Capture the cell that displays the provided text and extract its [x, y] central coordinate. 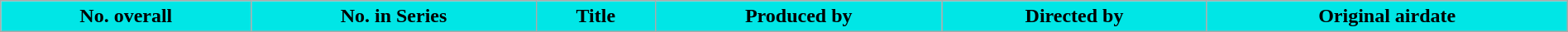
No. in Series [394, 16]
Produced by [798, 16]
No. overall [126, 16]
Title [595, 16]
Directed by [1074, 16]
Original airdate [1387, 16]
